Detect which cell encompasses the target text, then output its [X, Y] center coordinate. 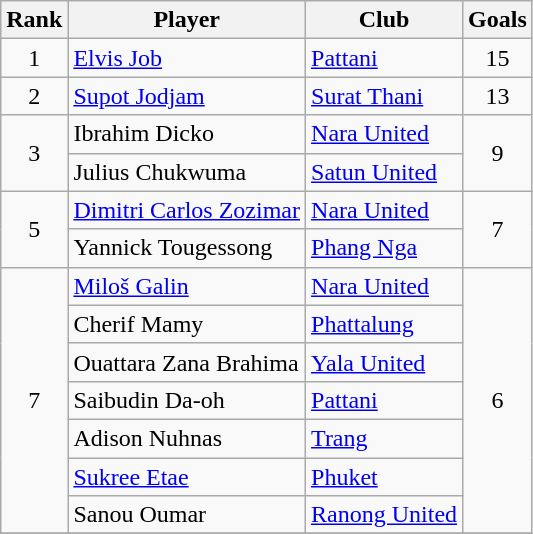
Player [187, 20]
Julius Chukwuma [187, 172]
Dimitri Carlos Zozimar [187, 210]
Adison Nuhnas [187, 438]
Elvis Job [187, 58]
Phattalung [384, 324]
Cherif Mamy [187, 324]
1 [34, 58]
6 [498, 400]
Yala United [384, 362]
Satun United [384, 172]
2 [34, 96]
Saibudin Da-oh [187, 400]
Sanou Oumar [187, 515]
Surat Thani [384, 96]
Ouattara Zana Brahima [187, 362]
15 [498, 58]
Yannick Tougessong [187, 248]
Miloš Galin [187, 286]
Goals [498, 20]
13 [498, 96]
3 [34, 153]
Phang Nga [384, 248]
Trang [384, 438]
9 [498, 153]
Ibrahim Dicko [187, 134]
Club [384, 20]
Sukree Etae [187, 477]
Ranong United [384, 515]
Phuket [384, 477]
5 [34, 229]
Rank [34, 20]
Supot Jodjam [187, 96]
